Identify which cell holds the provided text, then report its (x, y) central coordinate. 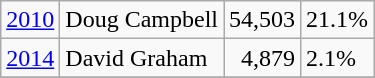
2.1% (338, 58)
54,503 (262, 20)
David Graham (142, 58)
Doug Campbell (142, 20)
4,879 (262, 58)
2014 (30, 58)
2010 (30, 20)
21.1% (338, 20)
